Identify which cell holds the provided text, then report its [x, y] central coordinate. 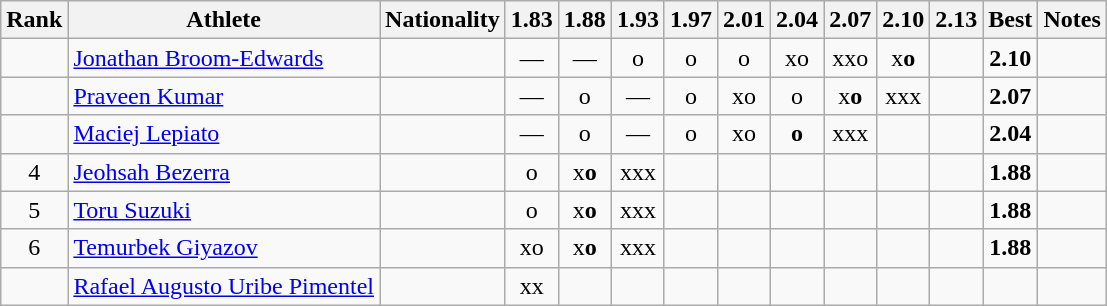
Toru Suzuki [224, 210]
xx [532, 286]
6 [34, 248]
Nationality [443, 20]
1.97 [690, 20]
Praveen Kumar [224, 96]
1.93 [638, 20]
4 [34, 172]
5 [34, 210]
Best [1010, 20]
Notes [1072, 20]
Maciej Lepiato [224, 134]
Jonathan Broom-Edwards [224, 58]
2.13 [956, 20]
Rank [34, 20]
Athlete [224, 20]
Jeohsah Bezerra [224, 172]
xxo [850, 58]
Temurbek Giyazov [224, 248]
2.01 [744, 20]
1.83 [532, 20]
Rafael Augusto Uribe Pimentel [224, 286]
